Locate the cell with the specified text and output its (X, Y) center coordinate. 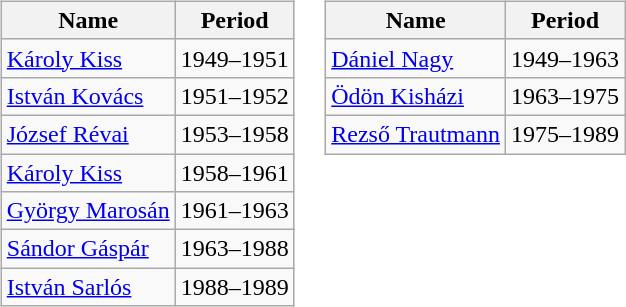
1963–1975 (564, 96)
Ödön Kisházi (416, 96)
József Révai (88, 134)
1958–1961 (234, 173)
György Marosán (88, 211)
István Kovács (88, 96)
1949–1951 (234, 58)
1988–1989 (234, 287)
1953–1958 (234, 134)
Rezső Trautmann (416, 134)
1975–1989 (564, 134)
1951–1952 (234, 96)
Sándor Gáspár (88, 249)
István Sarlós (88, 287)
Dániel Nagy (416, 58)
1963–1988 (234, 249)
1961–1963 (234, 211)
1949–1963 (564, 58)
